Output the [X, Y] coordinate of the center of the cell containing the given text.  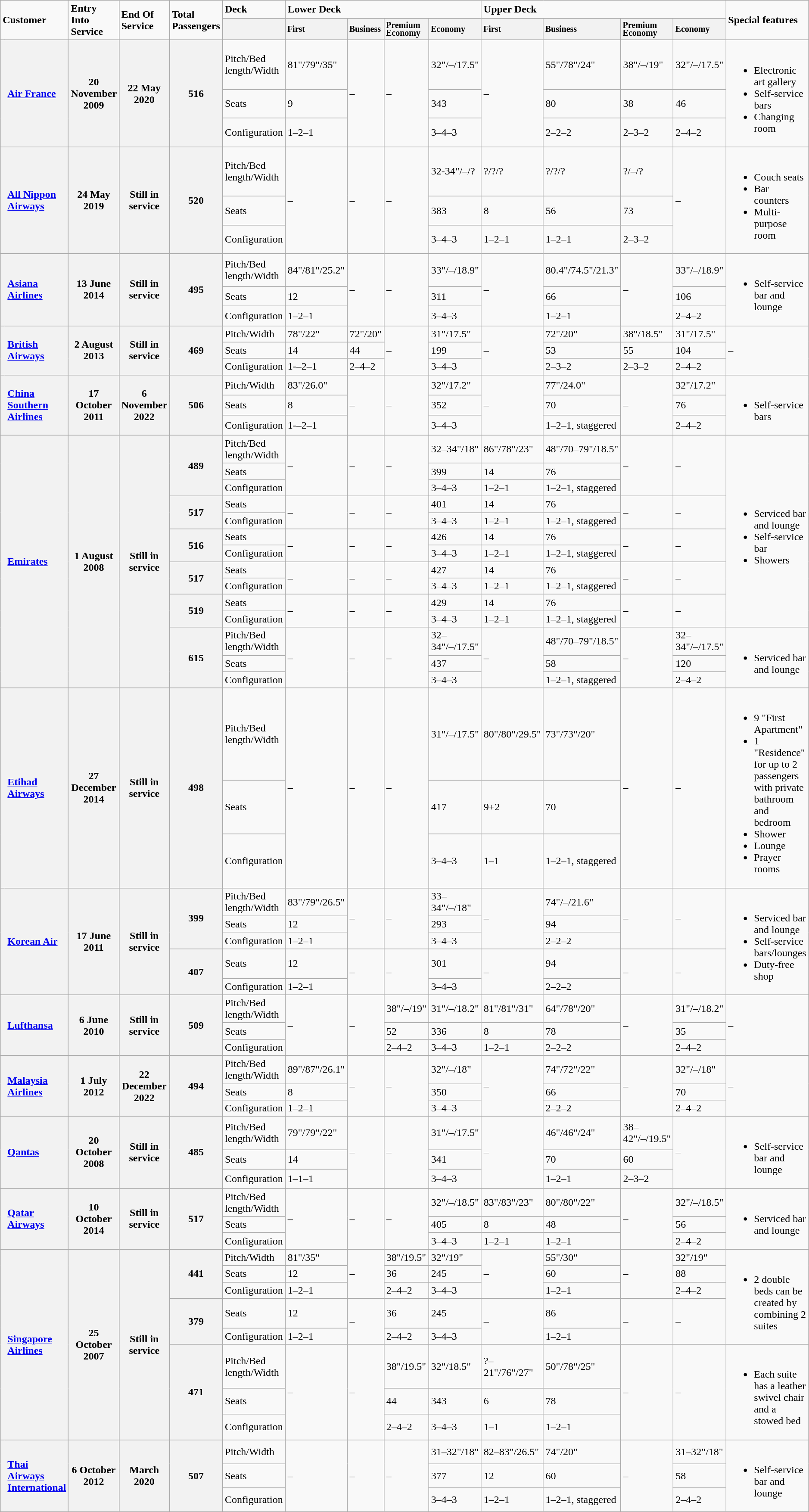
32"/18.5" [455, 1366]
2 August 2013 [94, 350]
73 [647, 210]
32–34"/18" [455, 449]
27 December 2014 [94, 788]
48 [582, 1225]
24 May 2019 [94, 200]
495 [196, 289]
80 [582, 103]
301 [455, 963]
55 [647, 350]
86"/78"/23" [512, 449]
352 [455, 405]
Deck [254, 9]
Entry Into Service [94, 20]
1 August 2008 [94, 562]
520 [196, 200]
Singapore Airlines [37, 1344]
427 [455, 570]
9 [316, 103]
84"/81"/25.2" [316, 271]
British Airways [37, 350]
46 [700, 103]
82–83"/26.5" [512, 1452]
38–42"/–/19.5" [647, 1133]
Qantas [37, 1153]
615 [196, 657]
53 [582, 350]
106 [700, 296]
Korean Air [37, 941]
519 [196, 611]
20 November 2009 [94, 93]
Serviced bar and loungeSelf-service barShowers [767, 531]
38 [647, 103]
485 [196, 1153]
88 [700, 1274]
506 [196, 405]
Thai Airways International [37, 1476]
405 [455, 1225]
199 [455, 350]
73"/73"/20" [582, 734]
Special features [767, 20]
311 [455, 296]
2 double beds can be created by combining 2 suites [767, 1297]
104 [700, 350]
489 [196, 465]
Etihad Airways [37, 788]
80"/80"/22" [582, 1203]
Each suite has a leather swivel chair and a stowed bed [767, 1392]
377 [455, 1476]
81"/35" [316, 1257]
417 [455, 807]
1–1–1 [316, 1179]
379 [196, 1322]
Lower Deck [383, 9]
Emirates [37, 562]
17 June 2011 [94, 941]
407 [196, 972]
1 July 2012 [94, 1086]
383 [455, 210]
55"/78"/24" [582, 65]
81"/81"/31" [512, 1009]
25 October 2007 [94, 1344]
Asiana Airlines [37, 289]
79"/79"/22" [316, 1133]
9 "First Apartment"1 "Residence" for up to 2 passengers with private bathroom and bedroomShowerLoungePrayer rooms [767, 788]
Self-service bars [767, 405]
469 [196, 350]
Customer [34, 20]
13 June 2014 [94, 289]
336 [455, 1031]
All Nippon Airways [37, 200]
437 [455, 663]
10 October 2014 [94, 1219]
64"/78"/20" [582, 1009]
?–21"/76"/27" [512, 1366]
?/–/? [647, 171]
17 October 2011 [94, 405]
83"/83"/23" [512, 1203]
32-34"/–/? [455, 171]
End Of Service [144, 20]
Electronic art gallerySelf-service barsChanging room [767, 93]
Qatar Airways [37, 1219]
6 October 2012 [94, 1476]
350 [455, 1092]
Total Passengers [196, 20]
341 [455, 1160]
507 [196, 1476]
89"/87"/26.1" [316, 1069]
494 [196, 1086]
46"/46"/24" [582, 1133]
6 [512, 1401]
Malaysia Airlines [37, 1086]
Couch seatsBar countersMulti-purpose room [767, 200]
78"/22" [316, 334]
293 [455, 924]
35 [700, 1031]
Air France [37, 93]
120 [700, 663]
77"/24.0" [582, 385]
33–34"/–/18" [455, 902]
22 December 2022 [144, 1086]
22 May 2020 [144, 93]
Lufthansa [37, 1025]
426 [455, 537]
74"/20" [582, 1452]
83"/79"/26.5" [316, 902]
March 2020 [144, 1476]
471 [196, 1392]
81"/79"/35" [316, 65]
86 [582, 1313]
83"/26.0" [316, 385]
6 June 2010 [94, 1025]
55"/30" [582, 1257]
429 [455, 603]
74"/–/21.6" [582, 902]
50"/78"/25" [582, 1366]
401 [455, 504]
80"/80"/29.5" [512, 734]
52 [406, 1031]
80.4"/74.5"/21.3" [582, 271]
38"/18.5" [647, 334]
Serviced bar and loungeSelf-service bars/loungesDuty-free shop [767, 941]
20 October 2008 [94, 1153]
China Southern Airlines [37, 405]
509 [196, 1025]
441 [196, 1274]
498 [196, 788]
6 November 2022 [144, 405]
Upper Deck [604, 9]
9+2 [512, 807]
74"/72"/22" [582, 1069]
